Pinpoint the cell where the given text exists, returning its [x, y] midpoint coordinate. 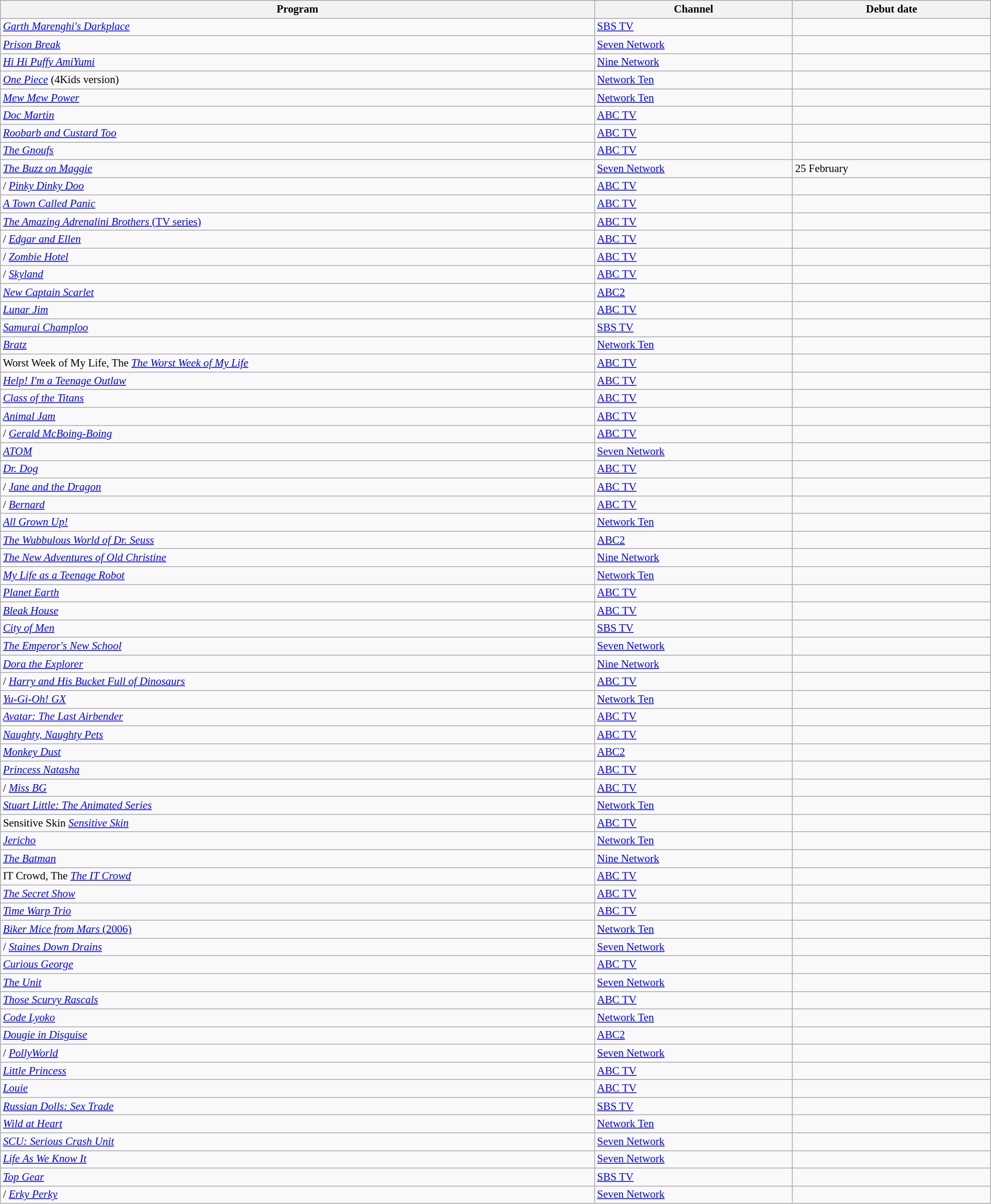
/ PollyWorld [298, 1053]
SCU: Serious Crash Unit [298, 1142]
A Town Called Panic [298, 204]
/ Edgar and Ellen [298, 239]
The Buzz on Maggie [298, 168]
The Unit [298, 982]
/ Skyland [298, 274]
IT Crowd, The The IT Crowd [298, 876]
Hi Hi Puffy AmiYumi [298, 62]
One Piece (4Kids version) [298, 80]
Naughty, Naughty Pets [298, 735]
The Wubbulous World of Dr. Seuss [298, 540]
All Grown Up! [298, 522]
Princess Natasha [298, 770]
My Life as a Teenage Robot [298, 576]
The New Adventures of Old Christine [298, 558]
Dr. Dog [298, 469]
Louie [298, 1088]
Avatar: The Last Airbender [298, 717]
Mew Mew Power [298, 98]
Planet Earth [298, 593]
/ Gerald McBoing-Boing [298, 434]
/ Erky Perky [298, 1195]
Biker Mice from Mars (2006) [298, 930]
Code Lyoko [298, 1018]
Little Princess [298, 1071]
Bratz [298, 346]
Roobarb and Custard Too [298, 133]
The Emperor's New School [298, 646]
Monkey Dust [298, 752]
Life As We Know It [298, 1159]
/ Bernard [298, 504]
Bleak House [298, 611]
25 February [892, 168]
/ Zombie Hotel [298, 257]
Sensitive Skin Sensitive Skin [298, 823]
Dora the Explorer [298, 664]
/ Harry and His Bucket Full of Dinosaurs [298, 682]
Doc Martin [298, 116]
The Secret Show [298, 894]
/ Pinky Dinky Doo [298, 186]
Worst Week of My Life, The The Worst Week of My Life [298, 363]
Samurai Champloo [298, 328]
Wild at Heart [298, 1124]
Animal Jam [298, 416]
Curious George [298, 965]
Jericho [298, 841]
Top Gear [298, 1177]
Channel [693, 9]
Russian Dolls: Sex Trade [298, 1106]
City of Men [298, 628]
Prison Break [298, 44]
The Batman [298, 858]
Time Warp Trio [298, 912]
ATOM [298, 452]
/ Jane and the Dragon [298, 487]
The Gnoufs [298, 151]
The Amazing Adrenalini Brothers (TV series) [298, 222]
Program [298, 9]
Debut date [892, 9]
/ Miss BG [298, 788]
Lunar Jim [298, 310]
New Captain Scarlet [298, 292]
Those Scurvy Rascals [298, 1000]
/ Staines Down Drains [298, 947]
Dougie in Disguise [298, 1036]
Yu-Gi-Oh! GX [298, 700]
Help! I'm a Teenage Outlaw [298, 381]
Stuart Little: The Animated Series [298, 806]
Garth Marenghi's Darkplace [298, 27]
Class of the Titans [298, 398]
